For the text-containing cell, return its midpoint in (x, y) coordinate format. 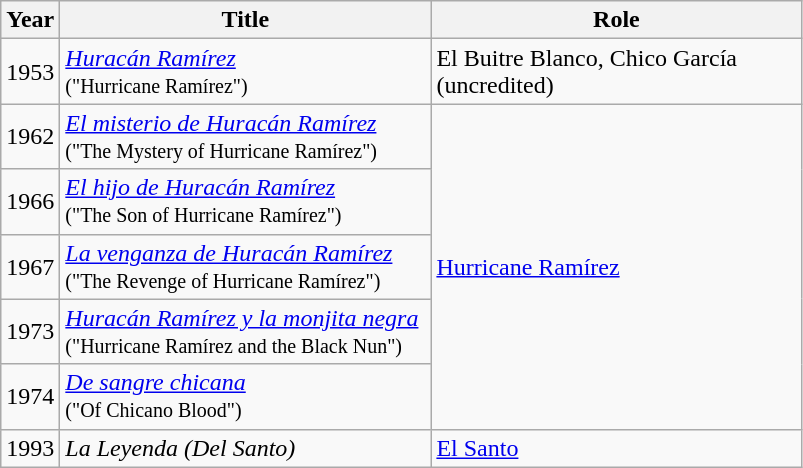
Year (30, 20)
Huracán Ramírez y la monjita negra("Hurricane Ramírez and the Black Nun") (246, 332)
El hijo de Huracán Ramírez("The Son of Hurricane Ramírez") (246, 202)
1993 (30, 448)
Role (616, 20)
El misterio de Huracán Ramírez("The Mystery of Hurricane Ramírez") (246, 136)
1974 (30, 396)
La venganza de Huracán Ramírez("The Revenge of Hurricane Ramírez") (246, 266)
Hurricane Ramírez (616, 266)
El Buitre Blanco, Chico García (uncredited) (616, 72)
1962 (30, 136)
El Santo (616, 448)
La Leyenda (Del Santo) (246, 448)
1973 (30, 332)
Huracán Ramírez("Hurricane Ramírez") (246, 72)
Title (246, 20)
1967 (30, 266)
De sangre chicana("Of Chicano Blood") (246, 396)
1966 (30, 202)
1953 (30, 72)
